From the cell containing the given text, extract its center point as (X, Y) coordinate. 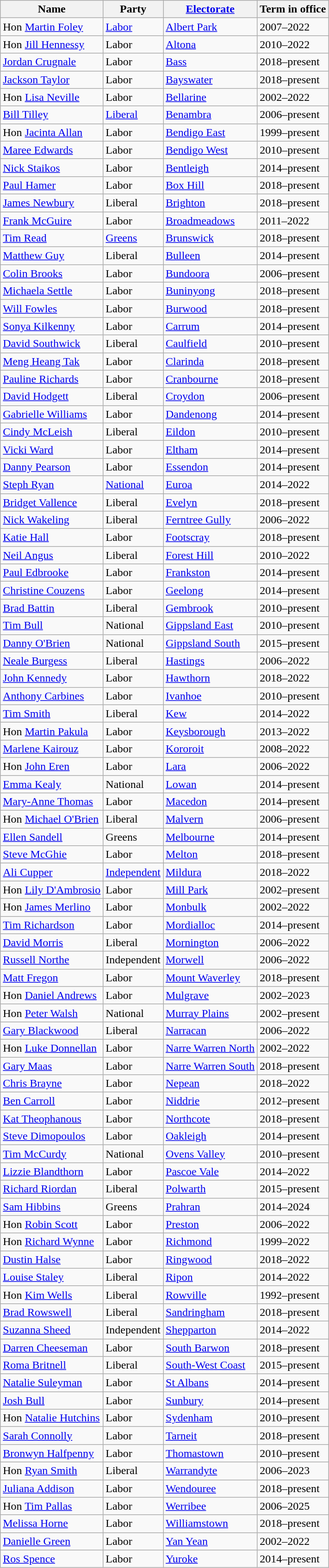
Niddrie (210, 1101)
Hon Ryan Smith (52, 1471)
James Newbury (52, 203)
Keysborough (210, 731)
Bass (210, 62)
Hastings (210, 661)
Evelyn (210, 502)
Hawthorn (210, 678)
Steve Dimopoulos (52, 1136)
South Barwon (210, 1348)
Katie Hall (52, 538)
Hon Luke Donnellan (52, 1048)
Dandenong (210, 414)
Prahran (210, 1207)
Marlene Kairouz (52, 749)
Frankston (210, 573)
Chris Brayne (52, 1084)
Kororoit (210, 749)
2007–2022 (293, 27)
Box Hill (210, 185)
Shepparton (210, 1330)
Buninyong (210, 291)
Burwood (210, 309)
Benambra (210, 115)
Gary Blackwood (52, 1030)
Eildon (210, 432)
Hon Michael O'Brien (52, 819)
Juliana Addison (52, 1488)
St Albans (210, 1383)
Name (52, 9)
Hon John Eren (52, 766)
Oakleigh (210, 1136)
1992–present (293, 1295)
Richmond (210, 1242)
Malvern (210, 819)
Euroa (210, 484)
Cindy McLeish (52, 432)
David Morris (52, 942)
Tarneit (210, 1436)
Matt Fregon (52, 978)
Jackson Taylor (52, 80)
Sonya Kilkenny (52, 326)
Will Fowles (52, 309)
Electorate (210, 9)
Mildura (210, 872)
Brad Battin (52, 608)
Michaela Settle (52, 291)
Thomastown (210, 1453)
Sydenham (210, 1418)
Monbulk (210, 907)
Jordan Crugnale (52, 62)
Hon Daniel Andrews (52, 995)
Emma Kealy (52, 784)
Northcote (210, 1119)
Brighton (210, 203)
Maree Edwards (52, 150)
Danielle Green (52, 1541)
Sunbury (210, 1401)
Hon Jill Hennessy (52, 44)
Darren Cheeseman (52, 1348)
Melton (210, 855)
Richard Riordan (52, 1189)
Bendigo East (210, 132)
Ripon (210, 1277)
Nick Staikos (52, 167)
Tim Read (52, 238)
Ivanhoe (210, 696)
Mulgrave (210, 995)
Eltham (210, 449)
Christine Couzens (52, 590)
Hon Natalie Hutchins (52, 1418)
Yuroke (210, 1559)
Melissa Horne (52, 1524)
2006–2023 (293, 1471)
Gabrielle Williams (52, 414)
Russell Northe (52, 960)
Pauline Richards (52, 379)
Pascoe Vale (210, 1171)
Danny Pearson (52, 467)
Hon Peter Walsh (52, 1013)
Melbourne (210, 837)
Anthony Carbines (52, 696)
Footscray (210, 538)
2011–2022 (293, 221)
Paul Edbrooke (52, 573)
2012–present (293, 1101)
Morwell (210, 960)
Murray Plains (210, 1013)
Steph Ryan (52, 484)
Gippsland South (210, 643)
Ferntree Gully (210, 520)
Hon Robin Scott (52, 1224)
Bridget Vallence (52, 502)
Croydon (210, 397)
Josh Bull (52, 1401)
Party (133, 9)
Rowville (210, 1295)
Brunswick (210, 238)
Narracan (210, 1030)
Ben Carroll (52, 1101)
Ros Spence (52, 1559)
Geelong (210, 590)
Preston (210, 1224)
Narre Warren South (210, 1066)
Hon Richard Wynne (52, 1242)
Albert Park (210, 27)
Clarinda (210, 361)
Kat Theophanous (52, 1119)
Tim Richardson (52, 925)
Term in office (293, 9)
Lowan (210, 784)
John Kennedy (52, 678)
Mary-Anne Thomas (52, 802)
Colin Brooks (52, 273)
Neil Angus (52, 555)
South-West Coast (210, 1365)
Gippsland East (210, 626)
Nick Wakeling (52, 520)
Mount Waverley (210, 978)
Carrum (210, 326)
Steve McGhie (52, 855)
Bronwyn Halfpenny (52, 1453)
Danny O'Brien (52, 643)
Bill Tilley (52, 115)
Werribee (210, 1506)
Mill Park (210, 890)
Narre Warren North (210, 1048)
Yan Yean (210, 1541)
Vicki Ward (52, 449)
Williamstown (210, 1524)
Meng Heang Tak (52, 361)
Bendigo West (210, 150)
Caulfield (210, 344)
Paul Hamer (52, 185)
Macedon (210, 802)
Dustin Halse (52, 1259)
Hon Tim Pallas (52, 1506)
2006–2025 (293, 1506)
Bayswater (210, 80)
Wendouree (210, 1488)
Forest Hill (210, 555)
Hon Martin Foley (52, 27)
2013–2022 (293, 731)
David Hodgett (52, 397)
Ali Cupper (52, 872)
Broadmeadows (210, 221)
Warrandyte (210, 1471)
Neale Burgess (52, 661)
1999–present (293, 132)
Bundoora (210, 273)
Lizzie Blandthorn (52, 1171)
2014–2024 (293, 1207)
Sarah Connolly (52, 1436)
1999–2022 (293, 1242)
Ringwood (210, 1259)
Essendon (210, 467)
Hon Lily D'Ambrosio (52, 890)
Kew (210, 713)
Tim Bull (52, 626)
Hon Lisa Neville (52, 97)
Natalie Suleyman (52, 1383)
Bentleigh (210, 167)
Gembrook (210, 608)
Roma Britnell (52, 1365)
Ovens Valley (210, 1154)
Frank McGuire (52, 221)
Sam Hibbins (52, 1207)
2002–2023 (293, 995)
Tim McCurdy (52, 1154)
Polwarth (210, 1189)
Lara (210, 766)
Suzanna Sheed (52, 1330)
Hon Kim Wells (52, 1295)
Nepean (210, 1084)
Hon Martin Pakula (52, 731)
Mornington (210, 942)
Altona (210, 44)
Ellen Sandell (52, 837)
Sandringham (210, 1312)
2008–2022 (293, 749)
Bulleen (210, 256)
David Southwick (52, 344)
Mordialloc (210, 925)
Hon Jacinta Allan (52, 132)
Bellarine (210, 97)
Cranbourne (210, 379)
Brad Rowswell (52, 1312)
Hon James Merlino (52, 907)
Tim Smith (52, 713)
Matthew Guy (52, 256)
Gary Maas (52, 1066)
Louise Staley (52, 1277)
